Identify which cell holds the provided text, then report its (x, y) central coordinate. 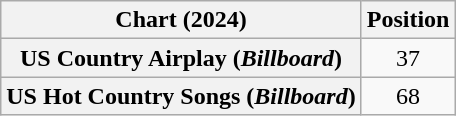
Position (408, 20)
37 (408, 58)
US Country Airplay (Billboard) (181, 58)
US Hot Country Songs (Billboard) (181, 96)
68 (408, 96)
Chart (2024) (181, 20)
